Find where the given text appears and provide that cell's center as [x, y] coordinate. 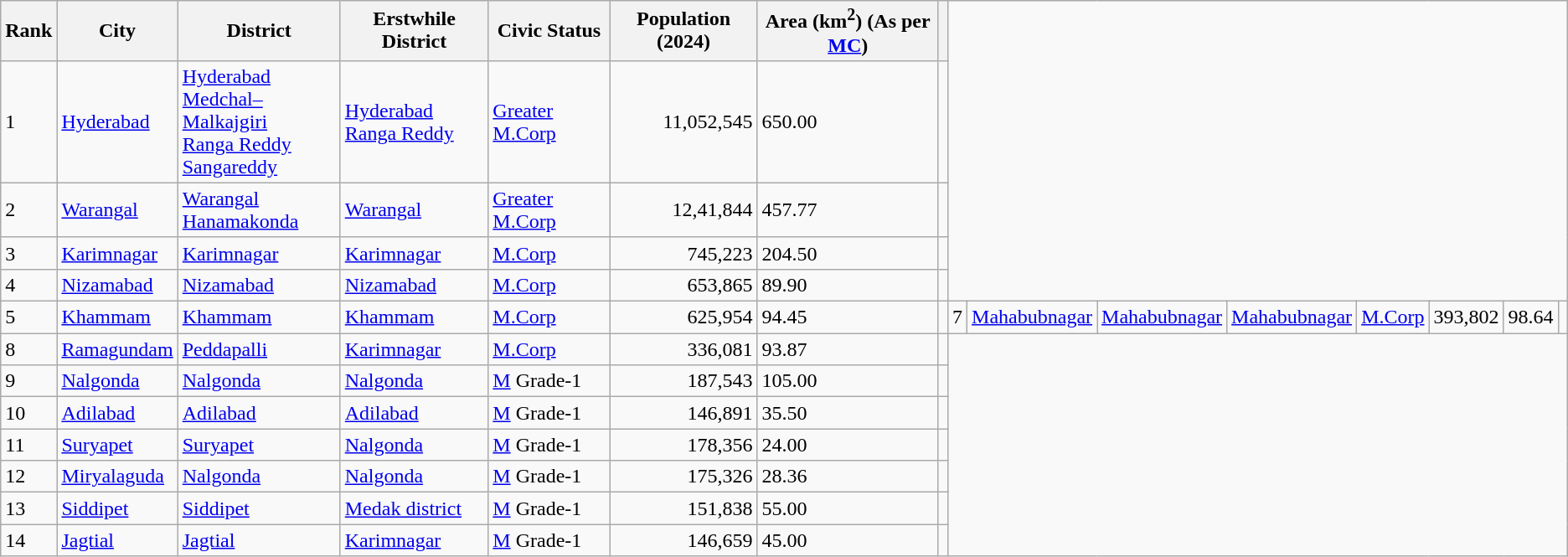
7 [957, 317]
653,865 [683, 285]
45.00 [848, 540]
745,223 [683, 253]
98.64 [1531, 317]
89.90 [848, 285]
Population (2024) [683, 31]
12,41,844 [683, 209]
9 [28, 381]
178,356 [683, 445]
93.87 [848, 349]
24.00 [848, 445]
204.50 [848, 253]
393,802 [1466, 317]
2 [28, 209]
146,891 [683, 413]
HyderabadRanga Reddy [414, 121]
55.00 [848, 508]
Ramagundam [117, 349]
10 [28, 413]
457.77 [848, 209]
105.00 [848, 381]
94.45 [848, 317]
Civic Status [549, 31]
Medak district [414, 508]
12 [28, 477]
Miryalaguda [117, 477]
4 [28, 285]
35.50 [848, 413]
175,326 [683, 477]
City [117, 31]
HyderabadMedchal–MalkajgiriRanga ReddySangareddy [259, 121]
28.36 [848, 477]
14 [28, 540]
187,543 [683, 381]
Warangal Hanamakonda [259, 209]
Area (km2) (As per MC) [848, 31]
151,838 [683, 508]
5 [28, 317]
11,052,545 [683, 121]
Erstwhile District [414, 31]
1 [28, 121]
650.00 [848, 121]
8 [28, 349]
Rank [28, 31]
Hyderabad [117, 121]
13 [28, 508]
336,081 [683, 349]
625,954 [683, 317]
3 [28, 253]
Peddapalli [259, 349]
11 [28, 445]
146,659 [683, 540]
District [259, 31]
